Output the (X, Y) coordinate of the center of the cell containing the given text.  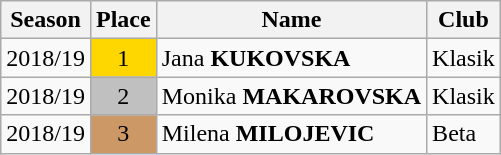
Season (46, 20)
2 (123, 96)
Monika MAKAROVSKA (291, 96)
Milena MILOJEVIC (291, 134)
3 (123, 134)
Name (291, 20)
1 (123, 58)
Club (464, 20)
Beta (464, 134)
Place (123, 20)
Jana KUKOVSKA (291, 58)
